Detect which cell encompasses the target text, then output its (x, y) center coordinate. 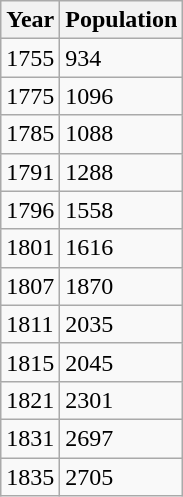
1835 (30, 477)
1801 (30, 248)
1096 (122, 96)
1796 (30, 210)
1755 (30, 58)
1558 (122, 210)
2301 (122, 400)
2705 (122, 477)
2697 (122, 438)
1811 (30, 324)
1288 (122, 172)
1785 (30, 134)
1821 (30, 400)
1616 (122, 248)
1791 (30, 172)
Year (30, 20)
1807 (30, 286)
1870 (122, 286)
1815 (30, 362)
934 (122, 58)
2035 (122, 324)
1088 (122, 134)
1831 (30, 438)
Population (122, 20)
1775 (30, 96)
2045 (122, 362)
